Identify which cell holds the provided text, then report its [x, y] central coordinate. 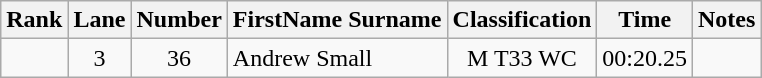
Andrew Small [337, 58]
Number [179, 20]
36 [179, 58]
FirstName Surname [337, 20]
Rank [34, 20]
Time [645, 20]
Lane [100, 20]
M T33 WC [522, 58]
3 [100, 58]
Classification [522, 20]
Notes [727, 20]
00:20.25 [645, 58]
